Locate the cell with the specified text and output its (x, y) center coordinate. 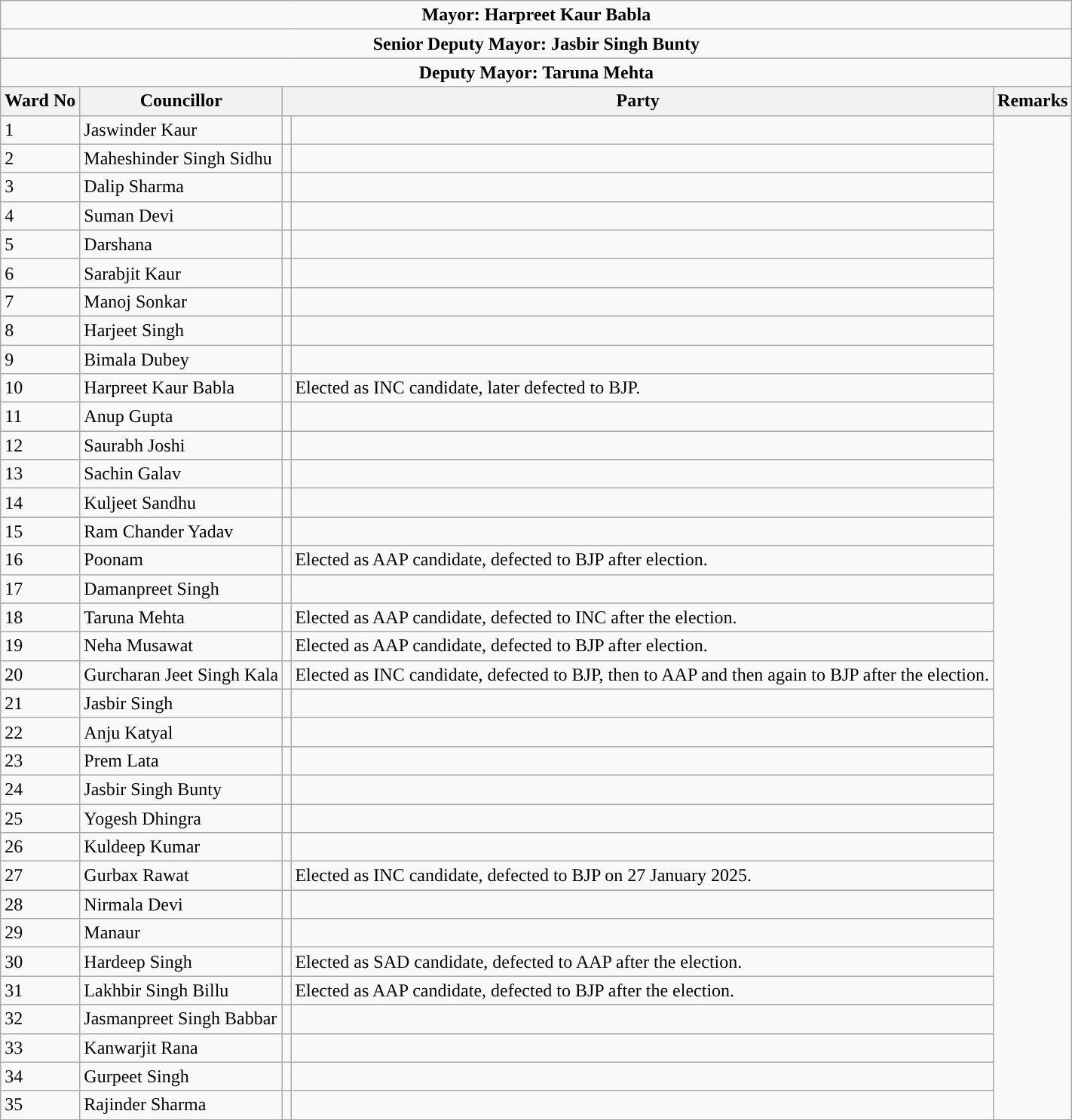
Saurabh Joshi (181, 445)
2 (41, 158)
9 (41, 360)
Ram Chander Yadav (181, 531)
Deputy Mayor: Taruna Mehta (537, 72)
10 (41, 388)
11 (41, 417)
26 (41, 847)
Manaur (181, 933)
Nirmala Devi (181, 904)
3 (41, 187)
21 (41, 703)
Jaswinder Kaur (181, 130)
Maheshinder Singh Sidhu (181, 158)
34 (41, 1076)
Elected as INC candidate, later defected to BJP. (642, 388)
20 (41, 675)
4 (41, 216)
27 (41, 876)
17 (41, 589)
Mayor: Harpreet Kaur Babla (537, 15)
25 (41, 818)
Gurpeet Singh (181, 1076)
Anju Katyal (181, 732)
Elected as INC candidate, defected to BJP, then to AAP and then again to BJP after the election. (642, 675)
Bimala Dubey (181, 360)
Sarabjit Kaur (181, 273)
5 (41, 244)
Anup Gupta (181, 417)
Kuldeep Kumar (181, 847)
Senior Deputy Mayor: Jasbir Singh Bunty (537, 44)
Ward No (41, 101)
Neha Musawat (181, 646)
Party (638, 101)
35 (41, 1105)
7 (41, 301)
14 (41, 503)
Dalip Sharma (181, 187)
31 (41, 990)
Gurcharan Jeet Singh Kala (181, 675)
23 (41, 760)
Prem Lata (181, 760)
Kuljeet Sandhu (181, 503)
Jasbir Singh Bunty (181, 789)
18 (41, 617)
29 (41, 933)
Darshana (181, 244)
12 (41, 445)
Councillor (181, 101)
Lakhbir Singh Billu (181, 990)
28 (41, 904)
Sachin Galav (181, 474)
Taruna Mehta (181, 617)
30 (41, 962)
Gurbax Rawat (181, 876)
Remarks (1033, 101)
Poonam (181, 560)
Rajinder Sharma (181, 1105)
Jasmanpreet Singh Babbar (181, 1019)
22 (41, 732)
Damanpreet Singh (181, 589)
Yogesh Dhingra (181, 818)
8 (41, 330)
Elected as AAP candidate, defected to BJP after the election. (642, 990)
16 (41, 560)
Kanwarjit Rana (181, 1048)
1 (41, 130)
Elected as INC candidate, defected to BJP on 27 January 2025. (642, 876)
15 (41, 531)
19 (41, 646)
Hardeep Singh (181, 962)
24 (41, 789)
13 (41, 474)
Harpreet Kaur Babla (181, 388)
Elected as AAP candidate, defected to INC after the election. (642, 617)
Harjeet Singh (181, 330)
33 (41, 1048)
6 (41, 273)
Elected as SAD candidate, defected to AAP after the election. (642, 962)
Manoj Sonkar (181, 301)
32 (41, 1019)
Jasbir Singh (181, 703)
Suman Devi (181, 216)
